For the text-containing cell, return its midpoint in [x, y] coordinate format. 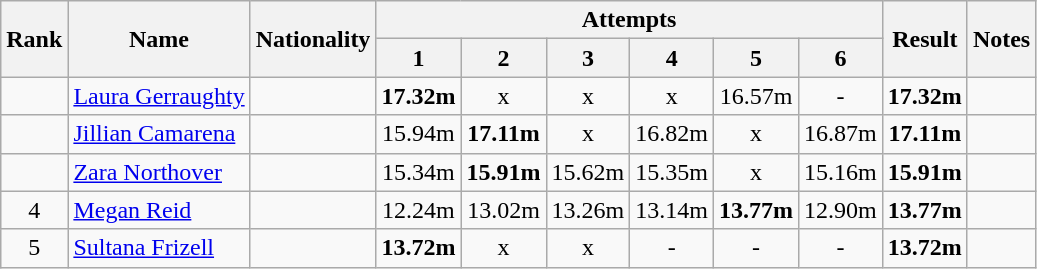
6 [841, 58]
12.24m [418, 210]
Nationality [313, 39]
Zara Northover [159, 172]
Notes [1001, 39]
16.87m [841, 134]
2 [504, 58]
13.02m [504, 210]
15.62m [588, 172]
Name [159, 39]
Rank [34, 39]
3 [588, 58]
Megan Reid [159, 210]
Attempts [629, 20]
12.90m [841, 210]
13.14m [672, 210]
15.16m [841, 172]
Jillian Camarena [159, 134]
15.94m [418, 134]
Sultana Frizell [159, 248]
16.82m [672, 134]
15.34m [418, 172]
15.35m [672, 172]
Result [924, 39]
1 [418, 58]
13.26m [588, 210]
Laura Gerraughty [159, 96]
16.57m [756, 96]
